Locate the cell with the specified text and output its (x, y) center coordinate. 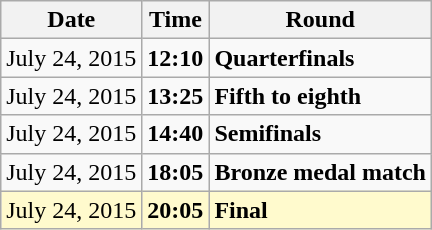
Bronze medal match (320, 172)
Quarterfinals (320, 58)
Round (320, 20)
12:10 (176, 58)
Final (320, 210)
Semifinals (320, 134)
20:05 (176, 210)
14:40 (176, 134)
13:25 (176, 96)
Time (176, 20)
Fifth to eighth (320, 96)
18:05 (176, 172)
Date (72, 20)
